Return (x, y) of the center of cell containing provided text 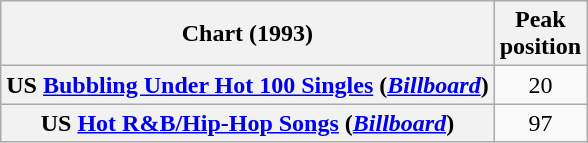
US Hot R&B/Hip-Hop Songs (Billboard) (248, 123)
Peakposition (540, 34)
US Bubbling Under Hot 100 Singles (Billboard) (248, 85)
97 (540, 123)
20 (540, 85)
Chart (1993) (248, 34)
